Determine the [x, y] coordinate at the center of the cell enclosing the given text.  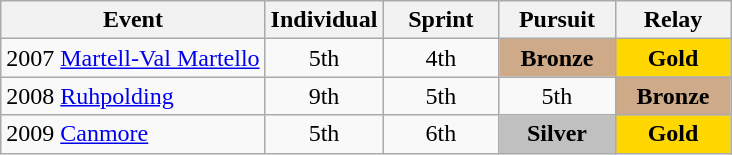
Pursuit [557, 20]
Silver [557, 134]
Sprint [441, 20]
6th [441, 134]
9th [324, 96]
Relay [673, 20]
2009 Canmore [133, 134]
4th [441, 58]
2008 Ruhpolding [133, 96]
Individual [324, 20]
Event [133, 20]
2007 Martell-Val Martello [133, 58]
